Output the [X, Y] coordinate of the center of the cell containing the given text.  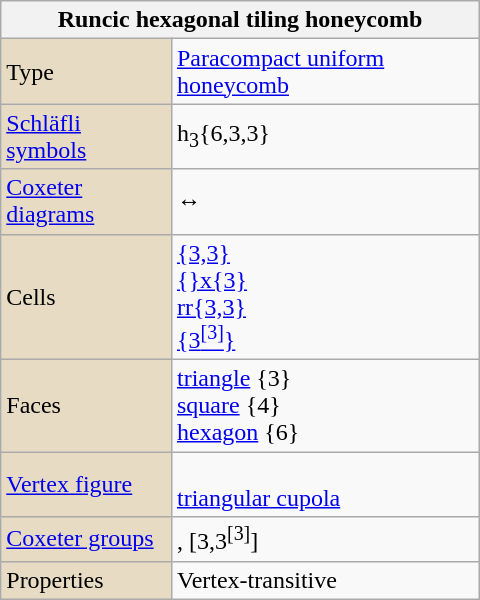
{3,3} {}x{3} rr{3,3} {3[3]} [325, 297]
Coxeter groups [86, 540]
triangle {3}square {4}hexagon {6} [325, 406]
triangular cupola [325, 484]
Vertex-transitive [325, 580]
Cells [86, 297]
Coxeter diagrams [86, 202]
Schläfli symbols [86, 136]
Vertex figure [86, 484]
h3{6,3,3} [325, 136]
, [3,3[3]] [325, 540]
Type [86, 72]
Runcic hexagonal tiling honeycomb [240, 20]
↔ [325, 202]
Faces [86, 406]
Paracompact uniform honeycomb [325, 72]
Properties [86, 580]
